Capture the cell that displays the provided text and extract its [x, y] central coordinate. 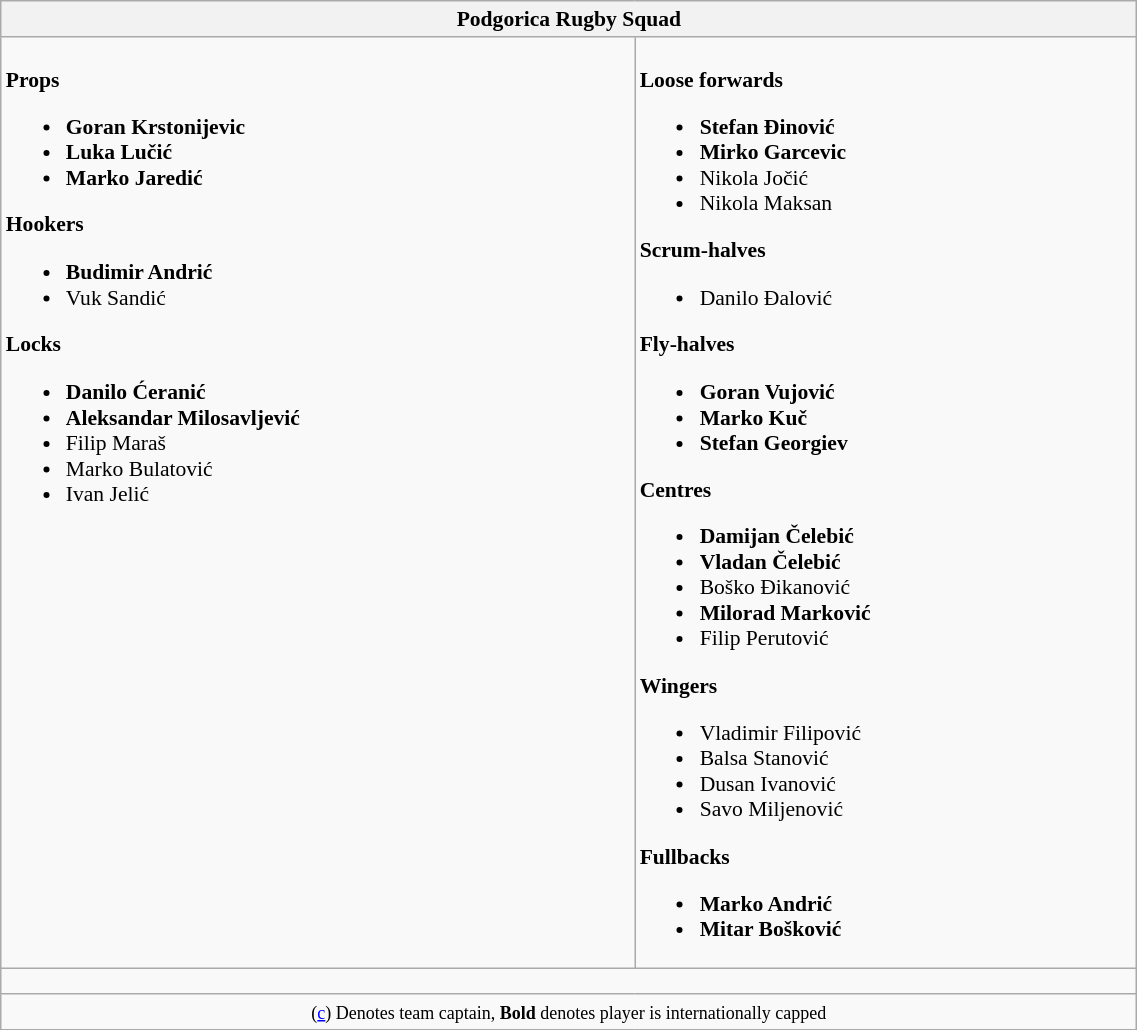
Podgorica Rugby Squad [569, 19]
(c) Denotes team captain, Bold denotes player is internationally capped [569, 1012]
